Identify which cell holds the provided text, then report its (X, Y) central coordinate. 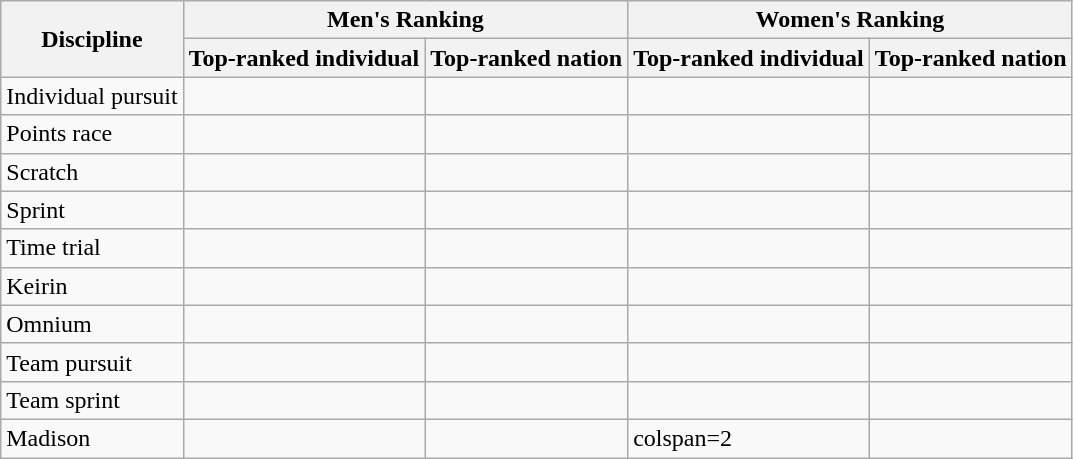
Sprint (92, 210)
Points race (92, 134)
Discipline (92, 39)
Men's Ranking (406, 20)
Women's Ranking (850, 20)
Team pursuit (92, 362)
Omnium (92, 324)
Individual pursuit (92, 96)
Team sprint (92, 400)
Scratch (92, 172)
colspan=2 (749, 438)
Keirin (92, 286)
Madison (92, 438)
Time trial (92, 248)
